Scan for the cell matching the given text and deliver its (X, Y) coordinate at center. 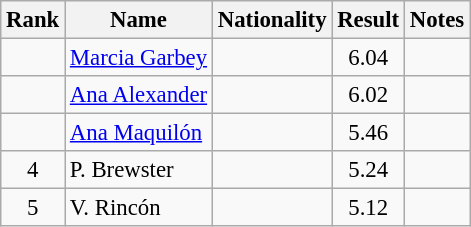
Result (368, 20)
Nationality (272, 20)
5.46 (368, 133)
5.12 (368, 208)
Ana Maquilón (139, 133)
6.04 (368, 58)
5 (33, 208)
6.02 (368, 95)
Ana Alexander (139, 95)
Notes (436, 20)
Name (139, 20)
4 (33, 170)
Marcia Garbey (139, 58)
Rank (33, 20)
P. Brewster (139, 170)
5.24 (368, 170)
V. Rincón (139, 208)
